Find where the given text appears and provide that cell's center as [X, Y] coordinate. 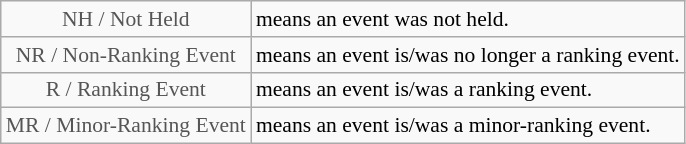
means an event is/was no longer a ranking event. [468, 55]
means an event was not held. [468, 19]
NR / Non-Ranking Event [126, 55]
R / Ranking Event [126, 90]
means an event is/was a minor-ranking event. [468, 126]
means an event is/was a ranking event. [468, 90]
NH / Not Held [126, 19]
MR / Minor-Ranking Event [126, 126]
